From the cell containing the given text, extract its center point as [x, y] coordinate. 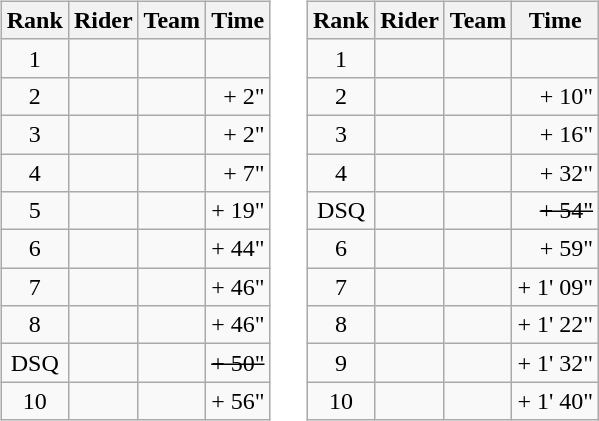
+ 1' 22" [556, 325]
+ 1' 32" [556, 363]
+ 59" [556, 249]
+ 32" [556, 173]
+ 10" [556, 96]
+ 44" [238, 249]
+ 50" [238, 363]
+ 56" [238, 401]
5 [34, 211]
+ 19" [238, 211]
+ 54" [556, 211]
+ 7" [238, 173]
+ 1' 09" [556, 287]
+ 16" [556, 134]
9 [342, 363]
+ 1' 40" [556, 401]
